Locate the cell with the specified text and output its [X, Y] center coordinate. 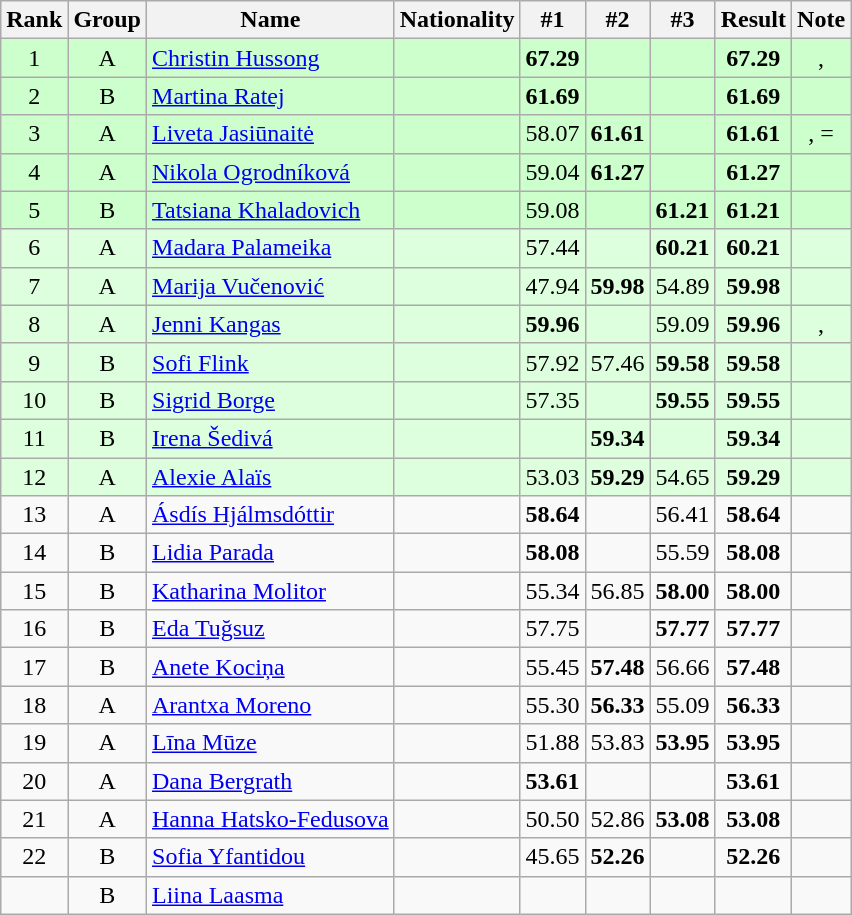
56.85 [618, 591]
55.59 [682, 553]
Rank [34, 20]
5 [34, 210]
54.65 [682, 477]
57.46 [618, 362]
2 [34, 96]
Līna Mūze [271, 743]
Nationality [457, 20]
Katharina Molitor [271, 591]
45.65 [552, 857]
Lidia Parada [271, 553]
15 [34, 591]
55.30 [552, 705]
3 [34, 134]
12 [34, 477]
Liveta Jasiūnaitė [271, 134]
Christin Hussong [271, 58]
54.89 [682, 286]
51.88 [552, 743]
22 [34, 857]
Ásdís Hjálmsdóttir [271, 515]
19 [34, 743]
47.94 [552, 286]
10 [34, 400]
9 [34, 362]
Irena Šedivá [271, 438]
Sofia Yfantidou [271, 857]
Marija Vučenović [271, 286]
Martina Ratej [271, 96]
8 [34, 324]
55.09 [682, 705]
57.35 [552, 400]
53.03 [552, 477]
Arantxa Moreno [271, 705]
57.44 [552, 248]
16 [34, 629]
53.83 [618, 743]
1 [34, 58]
57.75 [552, 629]
#2 [618, 20]
Anete Kociņa [271, 667]
#3 [682, 20]
Name [271, 20]
59.09 [682, 324]
Group [108, 20]
56.66 [682, 667]
57.92 [552, 362]
Eda Tuğsuz [271, 629]
7 [34, 286]
4 [34, 172]
59.08 [552, 210]
Tatsiana Khaladovich [271, 210]
#1 [552, 20]
Hanna Hatsko-Fedusova [271, 819]
Nikola Ogrodníková [271, 172]
Madara Palameika [271, 248]
Note [822, 20]
6 [34, 248]
Sigrid Borge [271, 400]
18 [34, 705]
21 [34, 819]
Sofi Flink [271, 362]
Jenni Kangas [271, 324]
50.50 [552, 819]
Alexie Alaïs [271, 477]
55.45 [552, 667]
58.07 [552, 134]
14 [34, 553]
59.04 [552, 172]
Result [753, 20]
Dana Bergrath [271, 781]
Liina Laasma [271, 895]
, = [822, 134]
20 [34, 781]
17 [34, 667]
56.41 [682, 515]
13 [34, 515]
52.86 [618, 819]
55.34 [552, 591]
11 [34, 438]
